Provide the (x, y) coordinate of the cell's center where the given text is located.  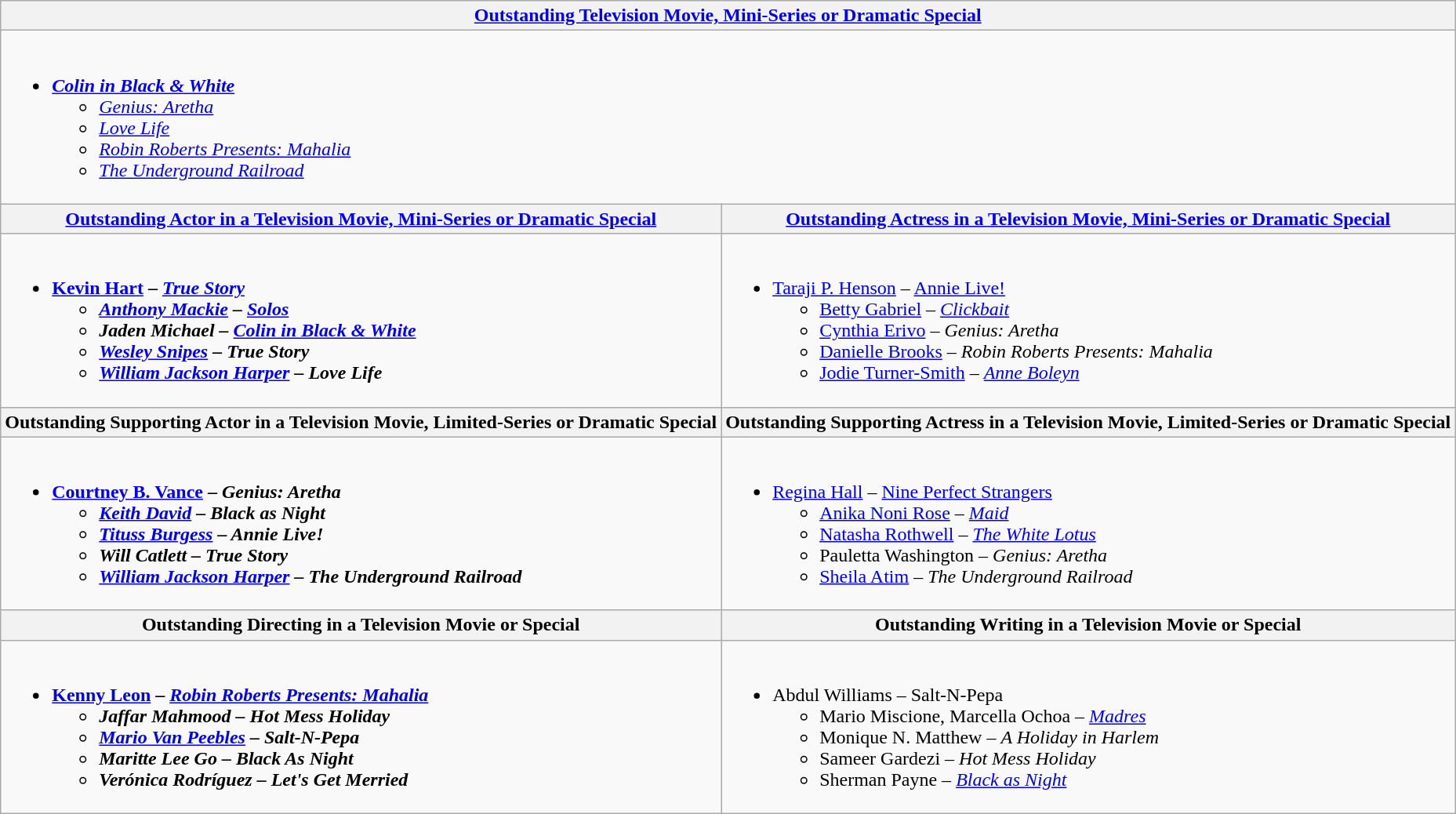
Outstanding Supporting Actress in a Television Movie, Limited-Series or Dramatic Special (1088, 422)
Outstanding Actress in a Television Movie, Mini-Series or Dramatic Special (1088, 219)
Outstanding Directing in a Television Movie or Special (361, 625)
Outstanding Television Movie, Mini-Series or Dramatic Special (728, 16)
Colin in Black & WhiteGenius: ArethaLove LifeRobin Roberts Presents: MahaliaThe Underground Railroad (728, 118)
Outstanding Writing in a Television Movie or Special (1088, 625)
Outstanding Supporting Actor in a Television Movie, Limited-Series or Dramatic Special (361, 422)
Outstanding Actor in a Television Movie, Mini-Series or Dramatic Special (361, 219)
Kevin Hart – True StoryAnthony Mackie – SolosJaden Michael – Colin in Black & WhiteWesley Snipes – True StoryWilliam Jackson Harper – Love Life (361, 320)
